Provide the (x, y) coordinate of the cell's center where the given text is located.  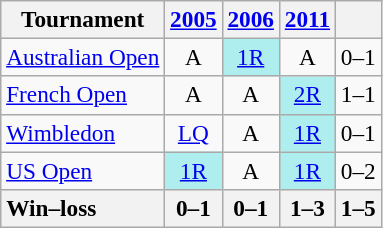
1–1 (358, 95)
LQ (194, 133)
Tournament (83, 19)
French Open (83, 95)
2006 (250, 19)
Wimbledon (83, 133)
2011 (307, 19)
1–5 (358, 208)
0–2 (358, 170)
2005 (194, 19)
Australian Open (83, 57)
US Open (83, 170)
Win–loss (83, 208)
2R (307, 95)
1–3 (307, 208)
